Find where the given text appears and provide that cell's center as (x, y) coordinate. 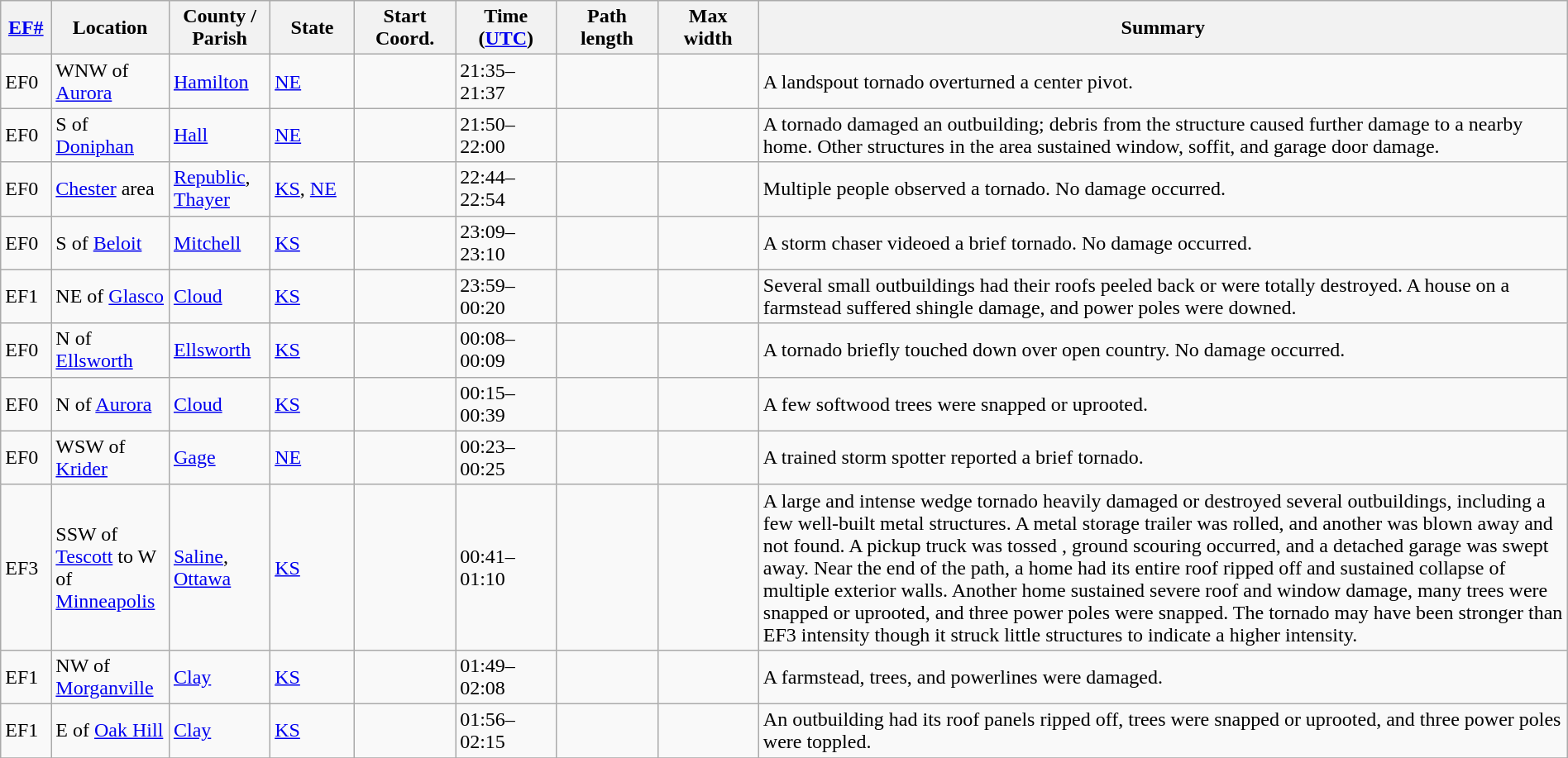
A landspout tornado overturned a center pivot. (1163, 81)
00:23–00:25 (506, 458)
EF3 (26, 567)
00:15–00:39 (506, 403)
Time (UTC) (506, 28)
County / Parish (219, 28)
WSW of Krider (111, 458)
21:50–22:00 (506, 136)
SSW of Tescott to W of Minneapolis (111, 567)
Republic, Thayer (219, 188)
23:09–23:10 (506, 243)
KS, NE (313, 188)
A trained storm spotter reported a brief tornado. (1163, 458)
Max width (708, 28)
23:59–00:20 (506, 296)
E of Oak Hill (111, 731)
Mitchell (219, 243)
S of Beloit (111, 243)
An outbuilding had its roof panels ripped off, trees were snapped or uprooted, and three power poles were toppled. (1163, 731)
Hamilton (219, 81)
Summary (1163, 28)
NW of Morganville (111, 676)
00:08–00:09 (506, 350)
Saline, Ottawa (219, 567)
00:41–01:10 (506, 567)
Chester area (111, 188)
01:56–02:15 (506, 731)
Path length (607, 28)
NE of Glasco (111, 296)
Gage (219, 458)
N of Aurora (111, 403)
Multiple people observed a tornado. No damage occurred. (1163, 188)
WNW of Aurora (111, 81)
Location (111, 28)
A tornado briefly touched down over open country. No damage occurred. (1163, 350)
Start Coord. (404, 28)
EF# (26, 28)
21:35–21:37 (506, 81)
A few softwood trees were snapped or uprooted. (1163, 403)
22:44–22:54 (506, 188)
State (313, 28)
Ellsworth (219, 350)
A farmstead, trees, and powerlines were damaged. (1163, 676)
S of Doniphan (111, 136)
Hall (219, 136)
A storm chaser videoed a brief tornado. No damage occurred. (1163, 243)
01:49–02:08 (506, 676)
N of Ellsworth (111, 350)
